Provide the (X, Y) coordinate of the cell's center where the given text is located.  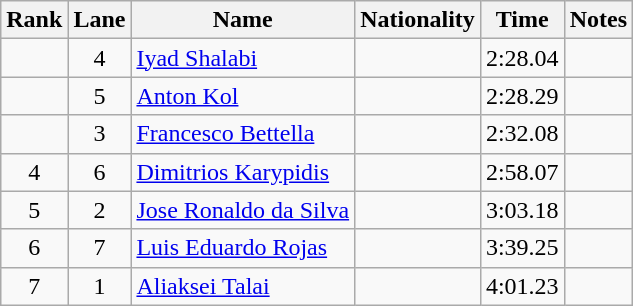
Name (243, 20)
2:58.07 (522, 172)
2 (100, 210)
Francesco Bettella (243, 134)
3:39.25 (522, 248)
4:01.23 (522, 286)
1 (100, 286)
Anton Kol (243, 96)
Rank (34, 20)
Lane (100, 20)
3 (100, 134)
Nationality (418, 20)
2:32.08 (522, 134)
Notes (598, 20)
Jose Ronaldo da Silva (243, 210)
Luis Eduardo Rojas (243, 248)
3:03.18 (522, 210)
Aliaksei Talai (243, 286)
2:28.29 (522, 96)
2:28.04 (522, 58)
Iyad Shalabi (243, 58)
Dimitrios Karypidis (243, 172)
Time (522, 20)
